Capture the cell that displays the provided text and extract its (x, y) central coordinate. 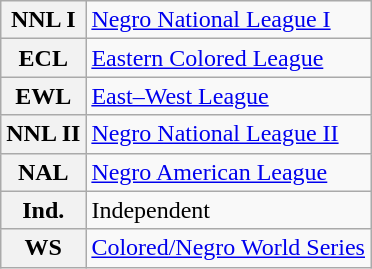
WS (44, 248)
NNL I (44, 20)
ECL (44, 58)
EWL (44, 96)
NAL (44, 172)
East–West League (228, 96)
Negro National League I (228, 20)
NNL II (44, 134)
Negro National League II (228, 134)
Colored/Negro World Series (228, 248)
Ind. (44, 210)
Eastern Colored League (228, 58)
Independent (228, 210)
Negro American League (228, 172)
